Detect which cell encompasses the target text, then output its [x, y] center coordinate. 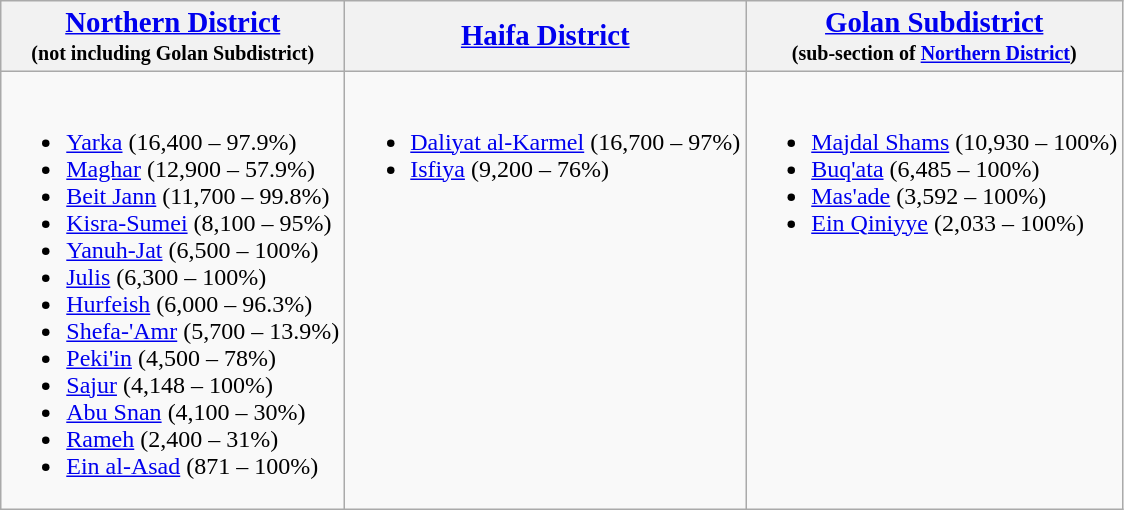
Majdal Shams (10,930 – 100%)Buq'ata (6,485 – 100%)Mas'ade (3,592 – 100%)Ein Qiniyye (2,033 – 100%) [934, 290]
Daliyat al-Karmel (16,700 – 97%)Isfiya (9,200 – 76%) [546, 290]
Golan Subdistrict(sub-section of Northern District) [934, 36]
Northern District(not including Golan Subdistrict) [173, 36]
Haifa District [546, 36]
